Search for the cell housing the specified text and yield its [X, Y] center coordinate. 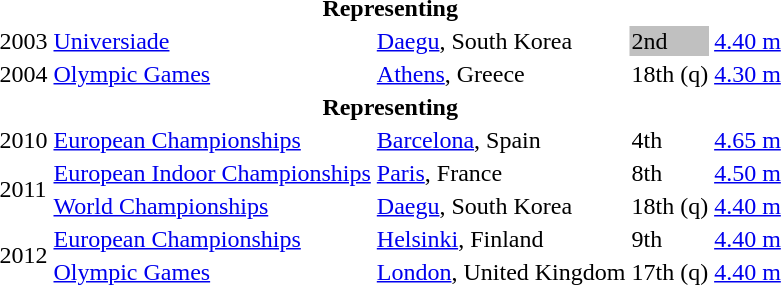
2nd [670, 41]
Barcelona, Spain [501, 140]
9th [670, 239]
European Indoor Championships [212, 173]
Athens, Greece [501, 74]
Universiade [212, 41]
4th [670, 140]
Helsinki, Finland [501, 239]
World Championships [212, 206]
8th [670, 173]
Paris, France [501, 173]
Olympic Games [212, 74]
